Locate the cell with the specified text and output its [X, Y] center coordinate. 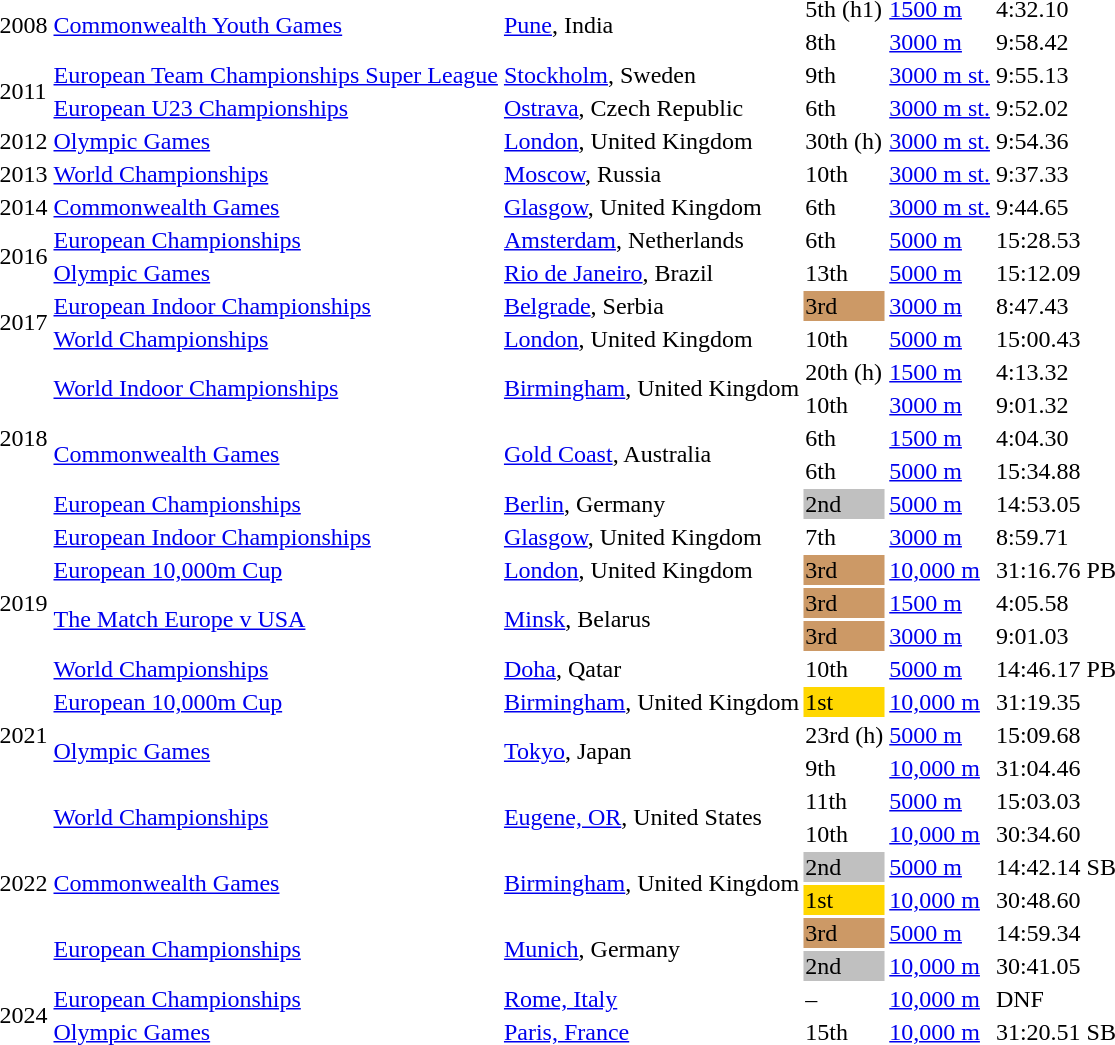
Belgrade, Serbia [651, 306]
7th [844, 537]
Munich, Germany [651, 950]
Minsk, Belarus [651, 620]
11th [844, 801]
Eugene, OR, United States [651, 818]
Doha, Qatar [651, 669]
Ostrava, Czech Republic [651, 108]
Tokyo, Japan [651, 752]
Berlin, Germany [651, 504]
Stockholm, Sweden [651, 75]
European Team Championships Super League [276, 75]
European U23 Championships [276, 108]
– [844, 999]
20th (h) [844, 372]
8th [844, 42]
23rd (h) [844, 735]
13th [844, 273]
Amsterdam, Netherlands [651, 240]
Rome, Italy [651, 999]
30th (h) [844, 141]
Rio de Janeiro, Brazil [651, 273]
World Indoor Championships [276, 388]
The Match Europe v USA [276, 620]
Moscow, Russia [651, 174]
Gold Coast, Australia [651, 454]
